Search for the cell housing the specified text and yield its [X, Y] center coordinate. 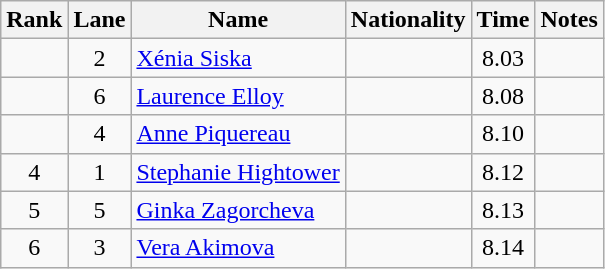
8.13 [503, 210]
8.12 [503, 172]
Name [238, 20]
1 [100, 172]
8.10 [503, 134]
2 [100, 58]
8.03 [503, 58]
Stephanie Hightower [238, 172]
Xénia Siska [238, 58]
Nationality [408, 20]
Vera Akimova [238, 248]
Rank [34, 20]
Lane [100, 20]
Laurence Elloy [238, 96]
Notes [569, 20]
Anne Piquereau [238, 134]
Ginka Zagorcheva [238, 210]
3 [100, 248]
8.14 [503, 248]
Time [503, 20]
8.08 [503, 96]
